Output the [x, y] coordinate of the center of the cell containing the given text.  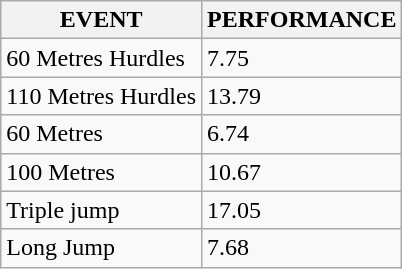
10.67 [302, 172]
Long Jump [102, 248]
17.05 [302, 210]
100 Metres [102, 172]
60 Metres Hurdles [102, 58]
110 Metres Hurdles [102, 96]
13.79 [302, 96]
7.75 [302, 58]
EVENT [102, 20]
6.74 [302, 134]
7.68 [302, 248]
Triple jump [102, 210]
PERFORMANCE [302, 20]
60 Metres [102, 134]
